Output the [X, Y] coordinate of the center of the cell containing the given text.  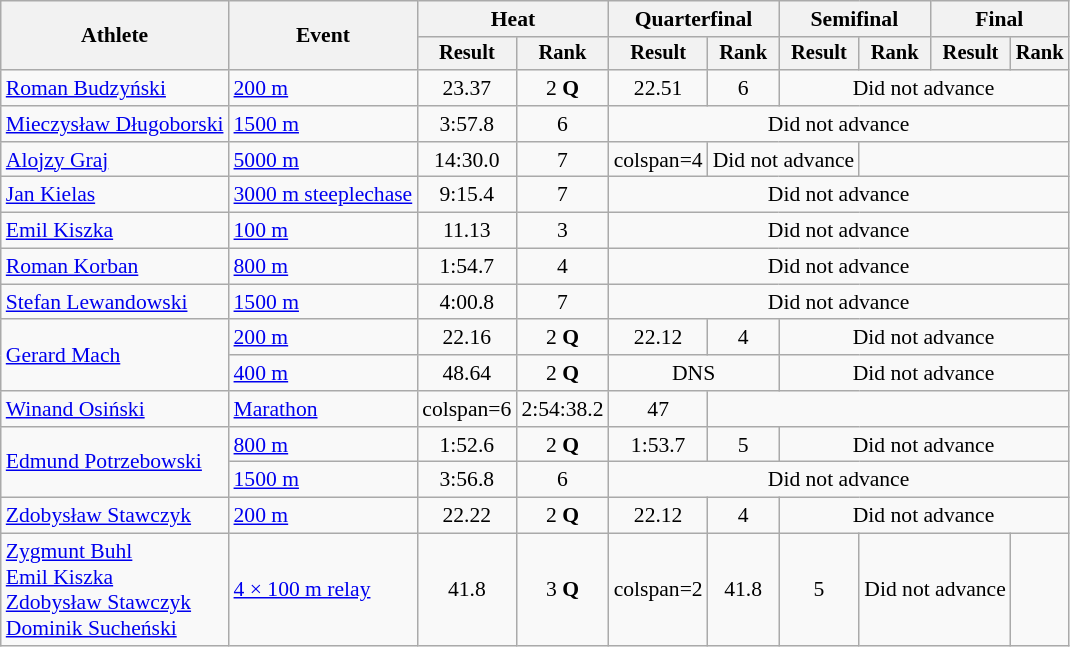
4 × 100 m relay [324, 590]
14:30.0 [466, 160]
Roman Korban [115, 267]
22.22 [466, 516]
3 [562, 231]
22.51 [658, 88]
2:54:38.2 [562, 409]
Jan Kielas [115, 195]
1:52.6 [466, 445]
colspan=4 [658, 160]
Athlete [115, 36]
Alojzy Graj [115, 160]
colspan=6 [466, 409]
Marathon [324, 409]
DNS [694, 373]
Quarterfinal [694, 19]
3 Q [562, 590]
5000 m [324, 160]
Mieczysław Długoborski [115, 124]
1:53.7 [658, 445]
Stefan Lewandowski [115, 302]
3:56.8 [466, 480]
47 [658, 409]
Event [324, 36]
Zygmunt BuhlEmil KiszkaZdobysław StawczykDominik Sucheński [115, 590]
400 m [324, 373]
Roman Budzyński [115, 88]
11.13 [466, 231]
3:57.8 [466, 124]
22.16 [466, 338]
Final [999, 19]
Edmund Potrzebowski [115, 462]
colspan=2 [658, 590]
48.64 [466, 373]
Gerard Mach [115, 356]
100 m [324, 231]
Zdobysław Stawczyk [115, 516]
4:00.8 [466, 302]
23.37 [466, 88]
9:15.4 [466, 195]
Heat [512, 19]
3000 m steeplechase [324, 195]
Semifinal [855, 19]
Emil Kiszka [115, 231]
1:54.7 [466, 267]
Winand Osiński [115, 409]
